For the text-containing cell, return its midpoint in (x, y) coordinate format. 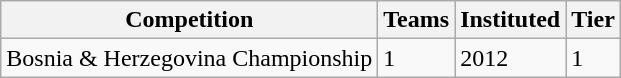
2012 (510, 58)
Competition (190, 20)
Instituted (510, 20)
Teams (416, 20)
Bosnia & Herzegovina Championship (190, 58)
Tier (594, 20)
